Identify which cell holds the provided text, then report its (x, y) central coordinate. 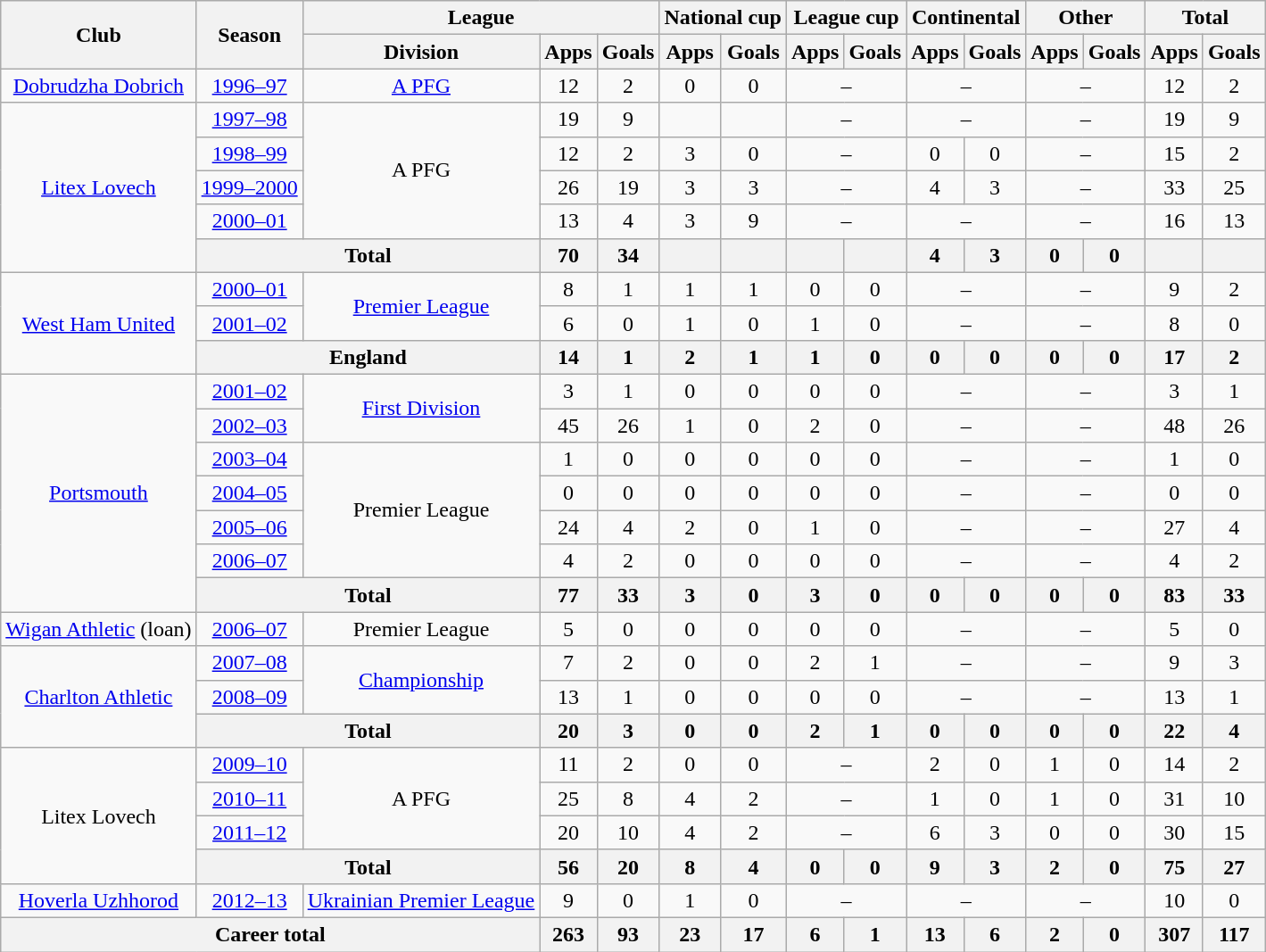
34 (628, 255)
2012–13 (250, 900)
93 (628, 934)
Club (98, 35)
307 (1174, 934)
Other (1086, 18)
31 (1174, 799)
24 (568, 527)
77 (568, 595)
83 (1174, 595)
Dobrudzha Dobrich (98, 86)
1997–98 (250, 120)
Ukrainian Premier League (421, 900)
Championship (421, 680)
2004–05 (250, 493)
22 (1174, 731)
2007–08 (250, 663)
70 (568, 255)
56 (568, 866)
45 (568, 426)
England (368, 357)
2011–12 (250, 832)
Continental (966, 18)
Portsmouth (98, 493)
1999–2000 (250, 187)
2009–10 (250, 765)
First Division (421, 408)
1998–99 (250, 153)
National cup (723, 18)
League cup (846, 18)
7 (568, 663)
2008–09 (250, 697)
1996–97 (250, 86)
Charlton Athletic (98, 697)
11 (568, 765)
2002–03 (250, 426)
Wigan Athletic (loan) (98, 629)
League (481, 18)
Division (421, 52)
23 (690, 934)
263 (568, 934)
2003–04 (250, 459)
Hoverla Uzhhorod (98, 900)
Season (250, 35)
117 (1234, 934)
2005–06 (250, 527)
75 (1174, 866)
Career total (270, 934)
West Ham United (98, 323)
48 (1174, 426)
2010–11 (250, 799)
16 (1174, 221)
30 (1174, 832)
